Determine the (x, y) coordinate at the center of the cell enclosing the given text.  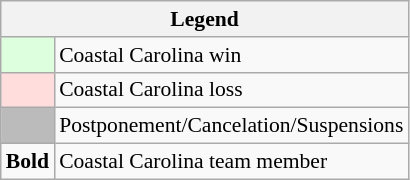
Coastal Carolina team member (231, 162)
Legend (205, 19)
Coastal Carolina win (231, 55)
Coastal Carolina loss (231, 90)
Postponement/Cancelation/Suspensions (231, 126)
Bold (28, 162)
